Output the [x, y] coordinate of the center of the cell containing the given text.  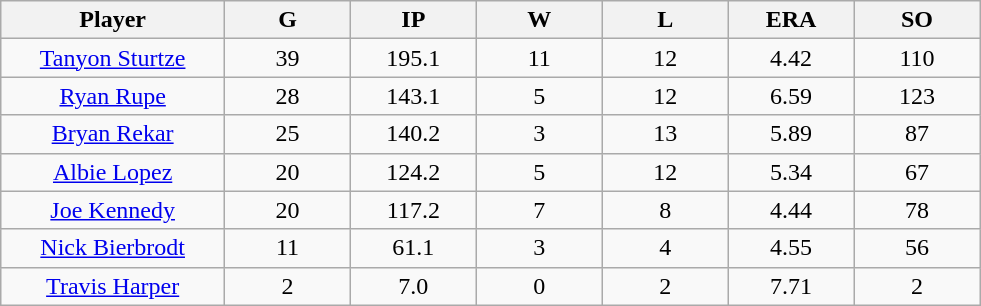
7 [539, 210]
4 [665, 248]
140.2 [413, 134]
5.89 [791, 134]
124.2 [413, 172]
SO [917, 20]
117.2 [413, 210]
Player [113, 20]
25 [288, 134]
Tanyon Sturtze [113, 58]
61.1 [413, 248]
ERA [791, 20]
4.42 [791, 58]
0 [539, 286]
G [288, 20]
87 [917, 134]
7.71 [791, 286]
Joe Kennedy [113, 210]
Travis Harper [113, 286]
67 [917, 172]
L [665, 20]
56 [917, 248]
4.44 [791, 210]
39 [288, 58]
IP [413, 20]
8 [665, 210]
6.59 [791, 96]
5.34 [791, 172]
Nick Bierbrodt [113, 248]
7.0 [413, 286]
13 [665, 134]
78 [917, 210]
W [539, 20]
Ryan Rupe [113, 96]
4.55 [791, 248]
Bryan Rekar [113, 134]
195.1 [413, 58]
110 [917, 58]
143.1 [413, 96]
Albie Lopez [113, 172]
28 [288, 96]
123 [917, 96]
